Provide the [x, y] coordinate of the cell's center where the given text is located.  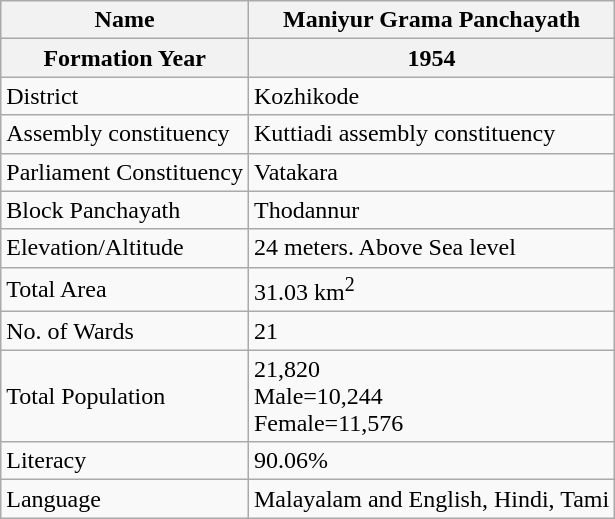
21,820Male=10,244Female=11,576 [431, 396]
Formation Year [125, 58]
Elevation/Altitude [125, 248]
Kuttiadi assembly constituency [431, 134]
90.06% [431, 461]
21 [431, 331]
District [125, 96]
Name [125, 20]
Malayalam and English, Hindi, Tami [431, 499]
31.03 km2 [431, 290]
Literacy [125, 461]
Assembly constituency [125, 134]
Kozhikode [431, 96]
Maniyur Grama Panchayath [431, 20]
Block Panchayath [125, 210]
Thodannur [431, 210]
Language [125, 499]
Total Population [125, 396]
Vatakara [431, 172]
No. of Wards [125, 331]
Parliament Constituency [125, 172]
1954 [431, 58]
Total Area [125, 290]
24 meters. Above Sea level [431, 248]
